Output the [X, Y] coordinate of the center of the cell containing the given text.  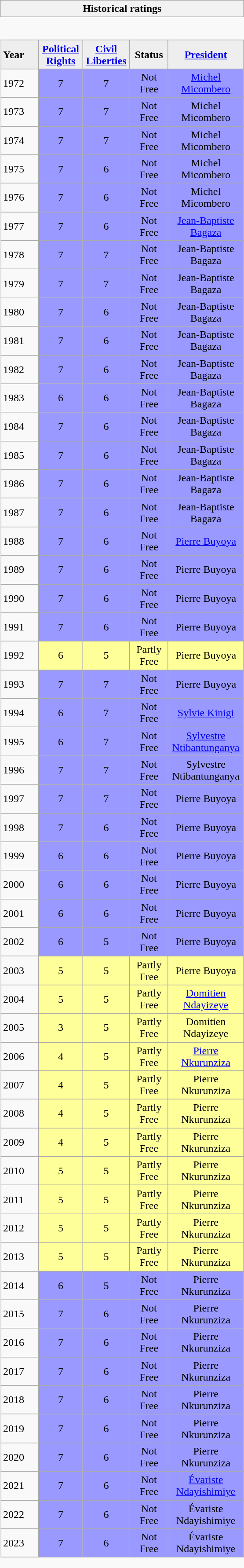
Historical ratings [122, 9]
2005 [20, 1028]
1987 [20, 512]
2008 [20, 1114]
2023 [20, 1543]
1990 [20, 598]
2012 [20, 1228]
2007 [20, 1085]
2021 [20, 1485]
Political Rights [61, 55]
2004 [20, 999]
1989 [20, 569]
1995 [20, 742]
Status [149, 55]
1974 [20, 140]
2022 [20, 1514]
2013 [20, 1257]
1978 [20, 255]
1983 [20, 398]
2010 [20, 1171]
1999 [20, 856]
1986 [20, 484]
1997 [20, 799]
1972 [20, 83]
2017 [20, 1371]
1976 [20, 198]
2001 [20, 913]
2000 [20, 884]
1993 [20, 685]
3 [61, 1028]
2014 [20, 1286]
1977 [20, 226]
2018 [20, 1400]
Sylvie Kinigi [206, 713]
1981 [20, 341]
2009 [20, 1142]
1991 [20, 627]
2019 [20, 1428]
2002 [20, 942]
2020 [20, 1457]
2016 [20, 1343]
2015 [20, 1314]
1994 [20, 713]
1996 [20, 770]
2006 [20, 1056]
1988 [20, 541]
1998 [20, 827]
Year [20, 55]
1980 [20, 312]
1992 [20, 656]
2003 [20, 971]
1985 [20, 455]
1973 [20, 112]
1979 [20, 283]
1984 [20, 427]
Civil Liberties [106, 55]
1975 [20, 169]
2011 [20, 1199]
President [206, 55]
1982 [20, 370]
